Search for the cell housing the specified text and yield its [X, Y] center coordinate. 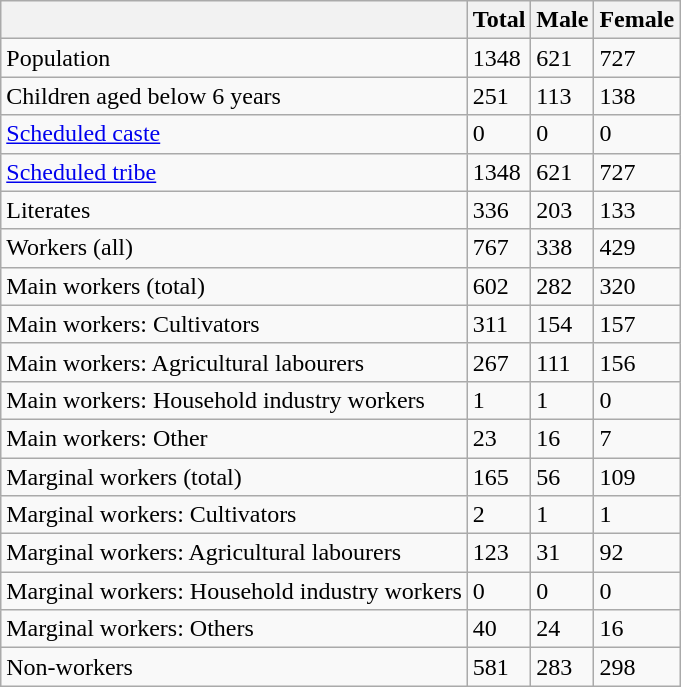
Marginal workers: Household industry workers [234, 591]
602 [499, 286]
Marginal workers: Others [234, 629]
Marginal workers: Cultivators [234, 515]
Literates [234, 210]
Children aged below 6 years [234, 96]
298 [637, 667]
282 [562, 286]
109 [637, 477]
123 [499, 553]
111 [562, 362]
2 [499, 515]
23 [499, 438]
Male [562, 20]
Scheduled tribe [234, 172]
Marginal workers: Agricultural labourers [234, 553]
Main workers: Household industry workers [234, 400]
157 [637, 324]
251 [499, 96]
283 [562, 667]
133 [637, 210]
92 [637, 553]
Female [637, 20]
Main workers: Agricultural labourers [234, 362]
Scheduled caste [234, 134]
338 [562, 248]
203 [562, 210]
429 [637, 248]
581 [499, 667]
767 [499, 248]
Workers (all) [234, 248]
Population [234, 58]
267 [499, 362]
Main workers: Other [234, 438]
165 [499, 477]
154 [562, 324]
7 [637, 438]
Main workers: Cultivators [234, 324]
311 [499, 324]
320 [637, 286]
113 [562, 96]
138 [637, 96]
156 [637, 362]
Main workers (total) [234, 286]
336 [499, 210]
56 [562, 477]
24 [562, 629]
Non-workers [234, 667]
31 [562, 553]
Total [499, 20]
40 [499, 629]
Marginal workers (total) [234, 477]
